Locate the cell with the specified text and output its (X, Y) center coordinate. 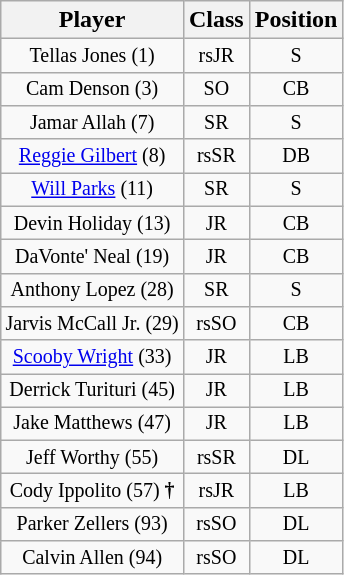
DB (296, 156)
SO (216, 88)
DaVonte' Neal (19) (92, 256)
Class (216, 20)
Jamar Allah (7) (92, 122)
Anthony Lopez (28) (92, 290)
Cody Ippolito (57) † (92, 490)
Player (92, 20)
Jeff Worthy (55) (92, 456)
Tellas Jones (1) (92, 56)
Jarvis McCall Jr. (29) (92, 324)
Calvin Allen (94) (92, 558)
Reggie Gilbert (8) (92, 156)
Will Parks (11) (92, 190)
Parker Zellers (93) (92, 524)
Derrick Turituri (45) (92, 390)
Jake Matthews (47) (92, 424)
Devin Holiday (13) (92, 222)
Scooby Wright (33) (92, 356)
Position (296, 20)
Cam Denson (3) (92, 88)
